Detect which cell encompasses the target text, then output its [X, Y] center coordinate. 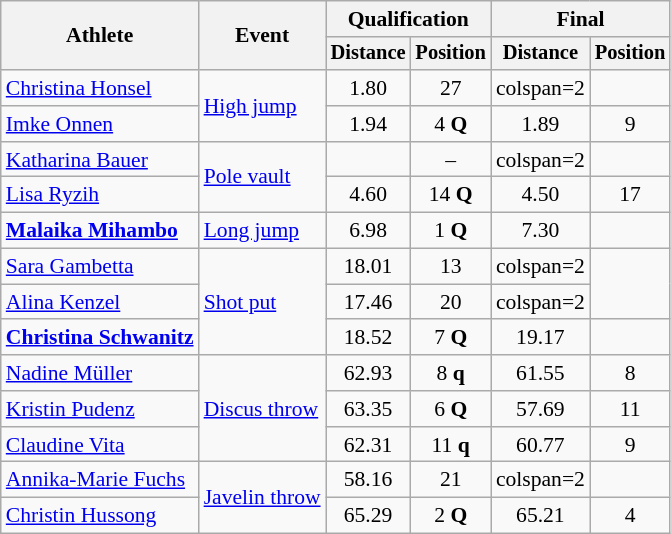
Christin Hussong [100, 516]
4.50 [540, 195]
18.52 [368, 338]
Nadine Müller [100, 373]
1.80 [368, 88]
8 [630, 373]
1.89 [540, 124]
Katharina Bauer [100, 160]
14 Q [451, 195]
Athlete [100, 36]
Annika-Marie Fuchs [100, 480]
2 Q [451, 516]
Imke Onnen [100, 124]
Sara Gambetta [100, 267]
17.46 [368, 302]
63.35 [368, 409]
65.21 [540, 516]
Christina Honsel [100, 88]
Lisa Ryzih [100, 195]
Discus throw [262, 408]
7.30 [540, 231]
1 Q [451, 231]
21 [451, 480]
Shot put [262, 302]
Claudine Vita [100, 445]
57.69 [540, 409]
11 q [451, 445]
60.77 [540, 445]
Alina Kenzel [100, 302]
6.98 [368, 231]
20 [451, 302]
11 [630, 409]
Qualification [408, 19]
– [451, 160]
Kristin Pudenz [100, 409]
4 Q [451, 124]
65.29 [368, 516]
Malaika Mihambo [100, 231]
Javelin throw [262, 498]
Long jump [262, 231]
27 [451, 88]
Christina Schwanitz [100, 338]
62.31 [368, 445]
13 [451, 267]
4 [630, 516]
7 Q [451, 338]
62.93 [368, 373]
Event [262, 36]
6 Q [451, 409]
Pole vault [262, 178]
17 [630, 195]
58.16 [368, 480]
61.55 [540, 373]
High jump [262, 106]
18.01 [368, 267]
8 q [451, 373]
19.17 [540, 338]
4.60 [368, 195]
Final [580, 19]
1.94 [368, 124]
